Detect which cell encompasses the target text, then output its (X, Y) center coordinate. 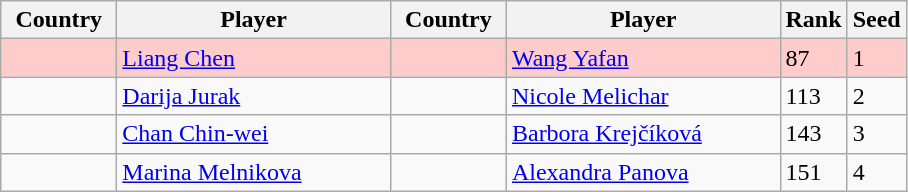
Rank (814, 20)
3 (876, 134)
151 (814, 172)
Seed (876, 20)
143 (814, 134)
Barbora Krejčíková (643, 134)
Chan Chin-wei (254, 134)
2 (876, 96)
Liang Chen (254, 58)
Marina Melnikova (254, 172)
Alexandra Panova (643, 172)
4 (876, 172)
87 (814, 58)
Darija Jurak (254, 96)
Wang Yafan (643, 58)
113 (814, 96)
1 (876, 58)
Nicole Melichar (643, 96)
